Find where the given text appears and provide that cell's center as (x, y) coordinate. 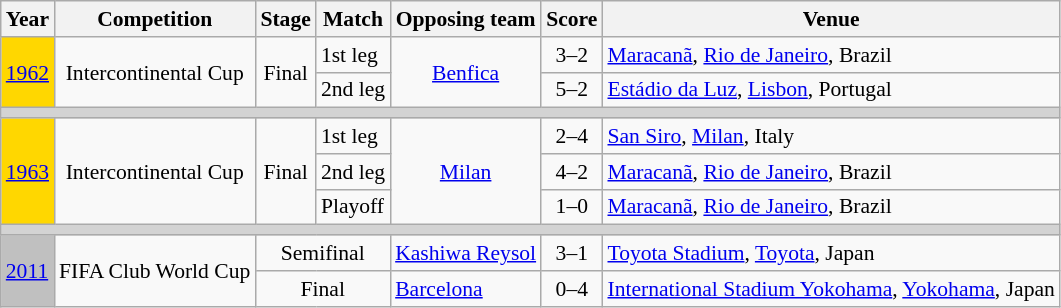
FIFA Club World Cup (154, 270)
Competition (154, 19)
Benfica (466, 72)
Venue (830, 19)
Stage (285, 19)
Score (572, 19)
Toyota Stadium, Toyota, Japan (830, 253)
Opposing team (466, 19)
3–2 (572, 55)
International Stadium Yokohama, Yokohama, Japan (830, 289)
3–1 (572, 253)
2011 (28, 270)
1–0 (572, 207)
Kashiwa Reysol (466, 253)
Playoff (353, 207)
1962 (28, 72)
2–4 (572, 136)
Barcelona (466, 289)
Match (353, 19)
4–2 (572, 172)
Estádio da Luz, Lisbon, Portugal (830, 90)
Milan (466, 172)
San Siro, Milan, Italy (830, 136)
5–2 (572, 90)
Semifinal (322, 253)
0–4 (572, 289)
1963 (28, 172)
Year (28, 19)
